Locate the cell with the specified text and output its (X, Y) center coordinate. 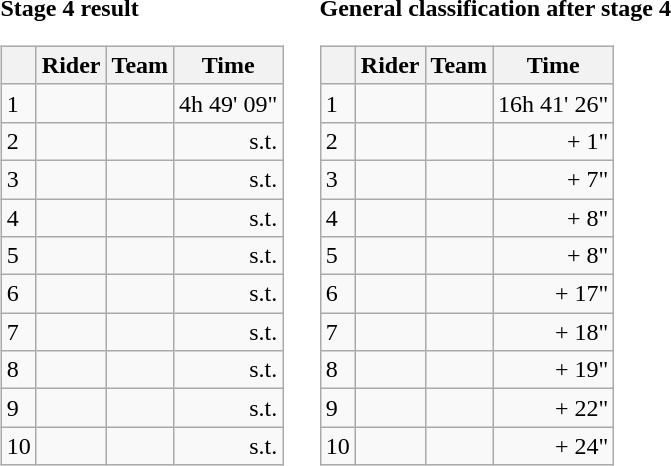
+ 7" (554, 179)
+ 22" (554, 408)
4h 49' 09" (228, 103)
+ 17" (554, 294)
+ 18" (554, 332)
+ 24" (554, 446)
16h 41' 26" (554, 103)
+ 1" (554, 141)
+ 19" (554, 370)
